For the text-containing cell, return its midpoint in (x, y) coordinate format. 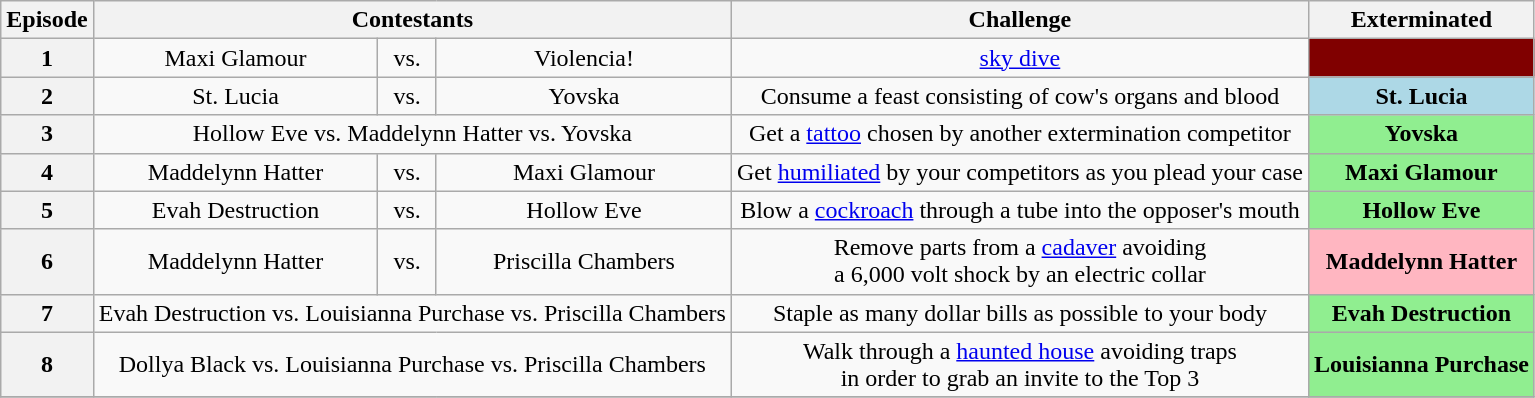
3 (47, 134)
sky dive (1020, 58)
Episode (47, 20)
Challenge (1020, 20)
Priscilla Chambers (584, 262)
1 (47, 58)
Hollow Eve vs. Maddelynn Hatter vs. Yovska (412, 134)
2 (47, 96)
Contestants (412, 20)
Evah Destruction vs. Louisianna Purchase vs. Priscilla Chambers (412, 313)
Blow a cockroach through a tube into the opposer's mouth (1020, 210)
Remove parts from a cadaver avoidinga 6,000 volt shock by an electric collar (1020, 262)
Consume a feast consisting of cow's organs and blood (1020, 96)
Walk through a haunted house avoiding trapsin order to grab an invite to the Top 3 (1020, 364)
4 (47, 172)
Violencia! (584, 58)
Get a tattoo chosen by another extermination competitor (1020, 134)
Exterminated (1421, 20)
Dollya Black vs. Louisianna Purchase vs. Priscilla Chambers (412, 364)
Louisianna Purchase (1421, 364)
Staple as many dollar bills as possible to your body (1020, 313)
5 (47, 210)
7 (47, 313)
8 (47, 364)
Get humiliated by your competitors as you plead your case (1020, 172)
6 (47, 262)
